Identify which cell holds the provided text, then report its (x, y) central coordinate. 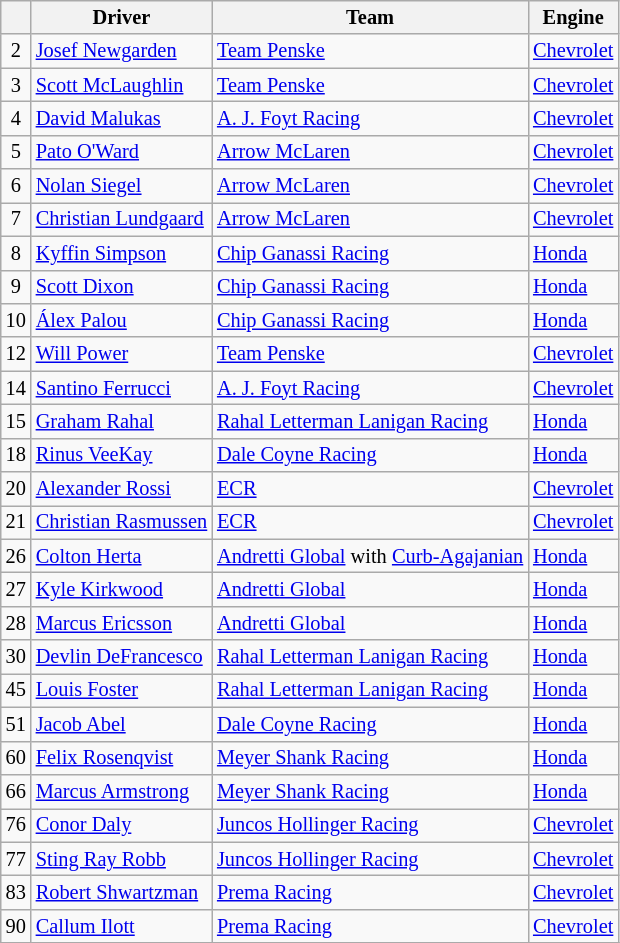
9 (16, 287)
Kyle Kirkwood (122, 589)
Scott McLaughlin (122, 85)
Will Power (122, 354)
Rinus VeeKay (122, 455)
18 (16, 455)
28 (16, 623)
27 (16, 589)
Josef Newgarden (122, 51)
Engine (573, 17)
Marcus Ericsson (122, 623)
7 (16, 219)
Kyffin Simpson (122, 253)
4 (16, 118)
90 (16, 926)
5 (16, 152)
Louis Foster (122, 690)
60 (16, 758)
Robert Shwartzman (122, 892)
Christian Lundgaard (122, 219)
Graham Rahal (122, 421)
26 (16, 556)
Scott Dixon (122, 287)
Santino Ferrucci (122, 388)
20 (16, 489)
77 (16, 859)
Pato O'Ward (122, 152)
Driver (122, 17)
Alexander Rossi (122, 489)
66 (16, 791)
76 (16, 825)
Andretti Global with Curb-Agajanian (370, 556)
Jacob Abel (122, 724)
45 (16, 690)
Nolan Siegel (122, 186)
David Malukas (122, 118)
30 (16, 657)
Sting Ray Robb (122, 859)
83 (16, 892)
6 (16, 186)
51 (16, 724)
8 (16, 253)
Marcus Armstrong (122, 791)
Álex Palou (122, 320)
Christian Rasmussen (122, 522)
12 (16, 354)
Colton Herta (122, 556)
21 (16, 522)
Conor Daly (122, 825)
Felix Rosenqvist (122, 758)
Callum Ilott (122, 926)
10 (16, 320)
2 (16, 51)
3 (16, 85)
Devlin DeFrancesco (122, 657)
14 (16, 388)
15 (16, 421)
Team (370, 17)
